Find where the given text appears and provide that cell's center as (x, y) coordinate. 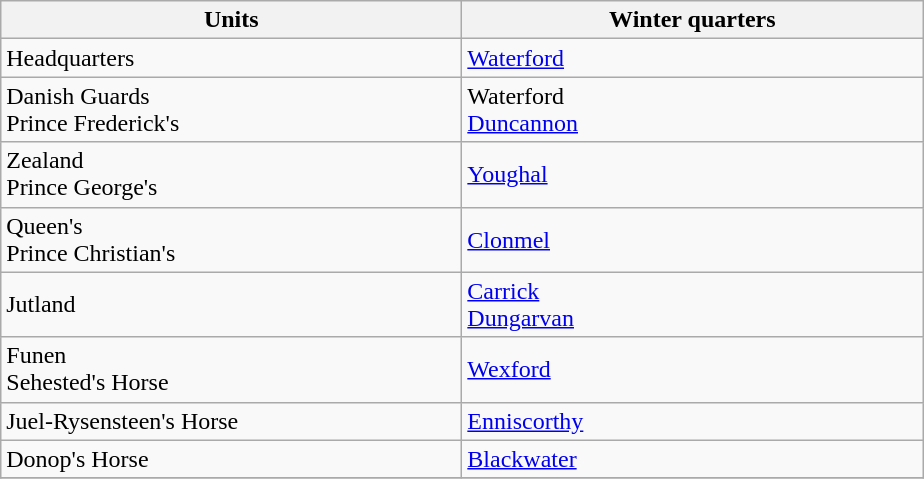
FunenSehested's Horse (232, 370)
Headquarters (232, 58)
Juel-Rysensteen's Horse (232, 421)
Zealand Prince George's (232, 174)
Jutland (232, 304)
Blackwater (692, 459)
Enniscorthy (692, 421)
Donop's Horse (232, 459)
Waterford (692, 58)
Queen'sPrince Christian's (232, 240)
Units (232, 20)
Clonmel (692, 240)
Danish GuardsPrince Frederick's (232, 110)
Youghal (692, 174)
Winter quarters (692, 20)
CarrickDungarvan (692, 304)
Waterford Duncannon (692, 110)
Wexford (692, 370)
